From the cell containing the given text, extract its center point as [x, y] coordinate. 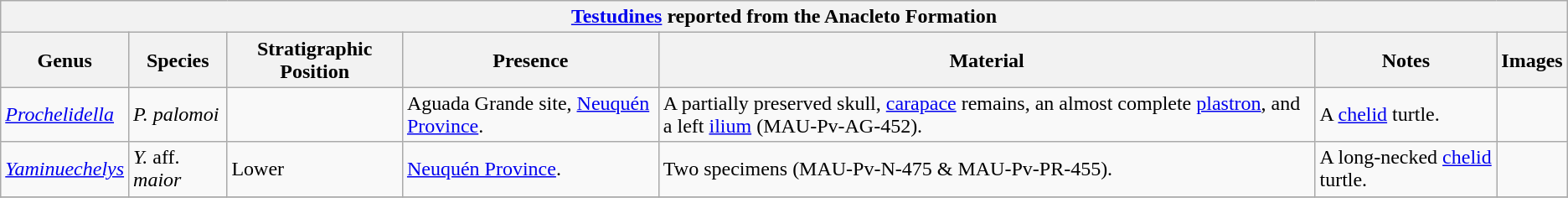
P. palomoi [178, 114]
Presence [530, 60]
Notes [1406, 60]
Genus [65, 60]
Testudines reported from the Anacleto Formation [784, 17]
Lower [315, 169]
Species [178, 60]
Yaminuechelys [65, 169]
Two specimens (MAU-Pv-N-475 & MAU-Pv-PR-455). [987, 169]
Material [987, 60]
Prochelidella [65, 114]
A partially preserved skull, carapace remains, an almost complete plastron, and a left ilium (MAU-Pv-AG-452). [987, 114]
Aguada Grande site, Neuquén Province. [530, 114]
Images [1532, 60]
Stratigraphic Position [315, 60]
A chelid turtle. [1406, 114]
Neuquén Province. [530, 169]
Y. aff. maior [178, 169]
A long-necked chelid turtle. [1406, 169]
